Extract the (X, Y) coordinate from the center of the cell holding the provided text.  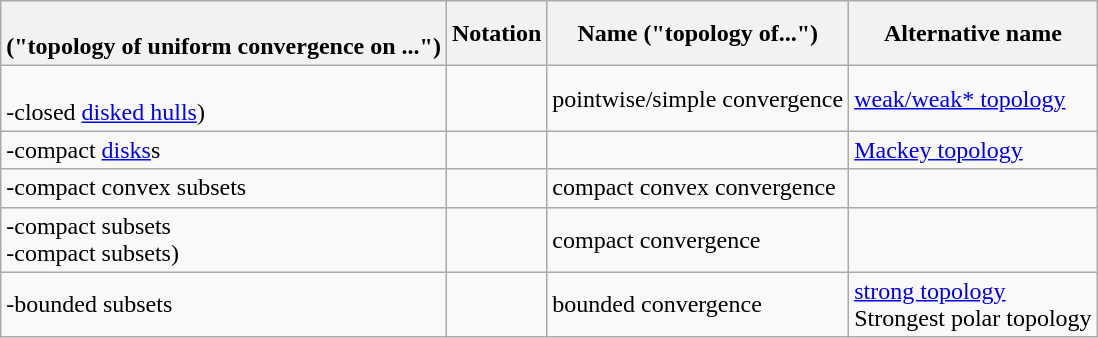
-compact convex subsets (224, 188)
compact convex convergence (698, 188)
bounded convergence (698, 304)
Name ("topology of...") (698, 34)
-compact subsets-compact subsets) (224, 240)
weak/weak* topology (973, 98)
compact convergence (698, 240)
("topology of uniform convergence on ...") (224, 34)
Mackey topology (973, 150)
-compact diskss (224, 150)
strong topologyStrongest polar topology (973, 304)
-bounded subsets (224, 304)
-closed disked hulls) (224, 98)
pointwise/simple convergence (698, 98)
Notation (496, 34)
Alternative name (973, 34)
